For the text-containing cell, return its midpoint in [x, y] coordinate format. 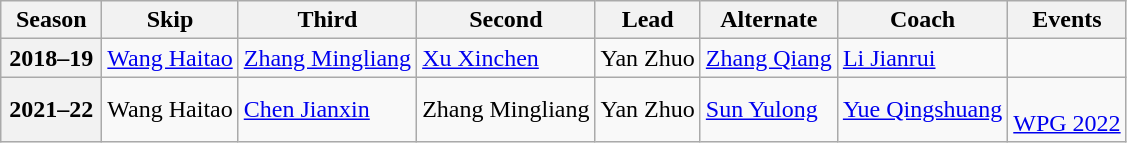
Li Jianrui [922, 58]
Coach [922, 20]
Skip [170, 20]
WPG 2022 [1067, 110]
Xu Xinchen [506, 58]
Lead [648, 20]
2018–19 [52, 58]
Chen Jianxin [327, 110]
Yue Qingshuang [922, 110]
Alternate [768, 20]
Zhang Qiang [768, 58]
2021–22 [52, 110]
Events [1067, 20]
Season [52, 20]
Sun Yulong [768, 110]
Third [327, 20]
Second [506, 20]
